Provide the (x, y) coordinate of the cell's center where the given text is located.  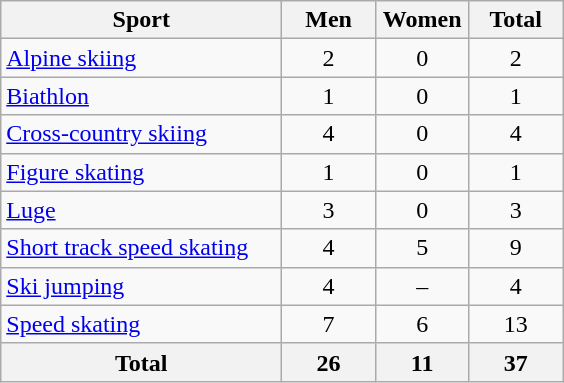
Sport (142, 20)
7 (329, 324)
Women (422, 20)
5 (422, 248)
– (422, 286)
Men (329, 20)
26 (329, 362)
37 (516, 362)
Speed skating (142, 324)
6 (422, 324)
Ski jumping (142, 286)
Luge (142, 210)
11 (422, 362)
Figure skating (142, 172)
13 (516, 324)
Cross-country skiing (142, 134)
Short track speed skating (142, 248)
9 (516, 248)
Biathlon (142, 96)
Alpine skiing (142, 58)
